Identify which cell holds the provided text, then report its (x, y) central coordinate. 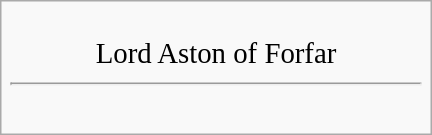
Lord Aston of Forfar (216, 68)
